Capture the cell that displays the provided text and extract its (x, y) central coordinate. 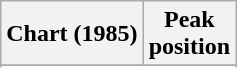
Peakposition (189, 34)
Chart (1985) (72, 34)
